Return the (x, y) coordinate for the center point of the cell that contains the specified text.  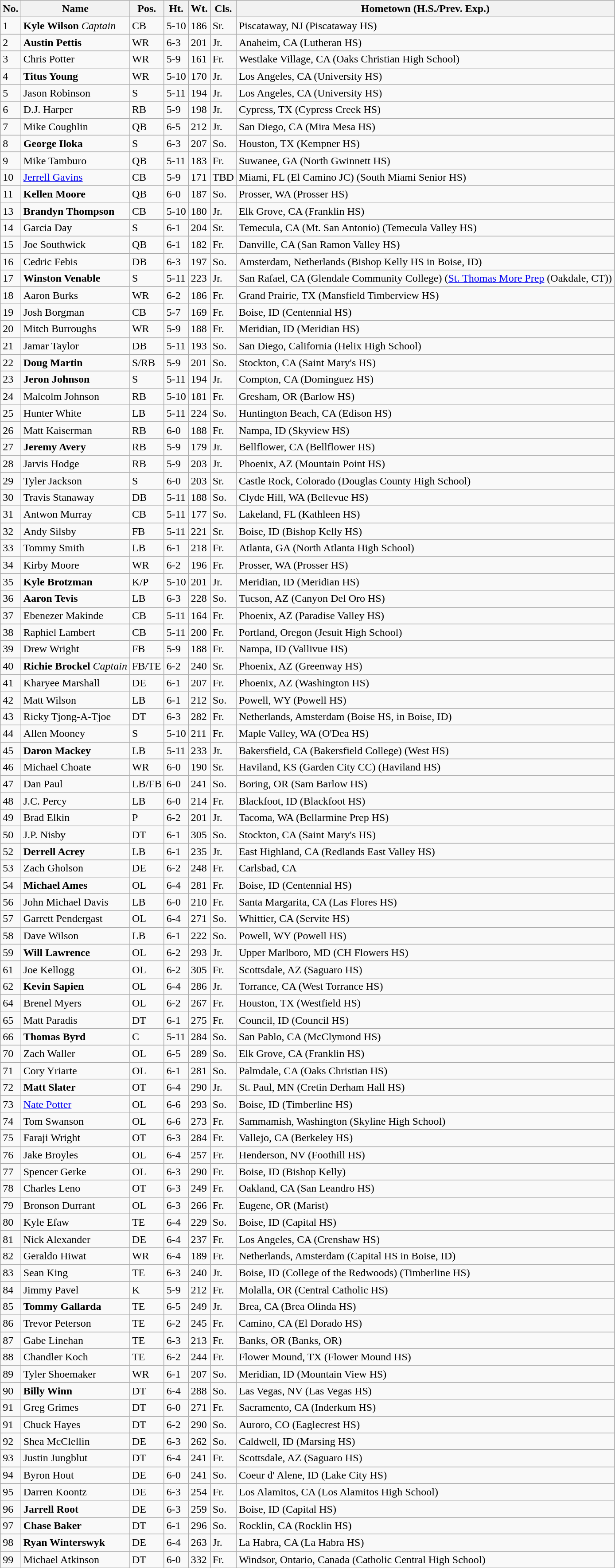
81 (11, 1239)
39 (11, 649)
Geraldo Hiwat (75, 1256)
273 (199, 1121)
Zach Gholson (75, 868)
Malcolm Johnson (75, 396)
Thomas Byrd (75, 1037)
Cory Yriarte (75, 1071)
Lakeland, FL (Kathleen HS) (425, 515)
70 (11, 1054)
20 (11, 329)
82 (11, 1256)
Aaron Tevis (75, 599)
Castle Rock, Colorado (Douglas County High School) (425, 480)
Kevin Sapien (75, 986)
177 (199, 515)
40 (11, 666)
Dan Paul (75, 784)
5 (11, 93)
J.P. Nisby (75, 835)
East Highland, CA (Redlands East Valley HS) (425, 852)
Council, ID (Council HS) (425, 1020)
Ht. (176, 9)
169 (199, 312)
Chris Potter (75, 59)
85 (11, 1307)
Kyle Brotzman (75, 582)
224 (199, 413)
Garcia Day (75, 228)
Drew Wright (75, 649)
38 (11, 632)
Coeur d' Alene, ID (Lake City HS) (425, 1475)
228 (199, 599)
Houston, TX (Westfield HS) (425, 1003)
Netherlands, Amsterdam (Boise HS, in Boise, ID) (425, 716)
Amsterdam, Netherlands (Bishop Kelly HS in Boise, ID) (425, 262)
Kharyee Marshall (75, 683)
San Rafael, CA (Glendale Community College) (St. Thomas More Prep (Oakdale, CT)) (425, 279)
180 (199, 211)
Boise, ID (Bishop Kelly) (425, 1172)
47 (11, 784)
Eugene, OR (Marist) (425, 1205)
Billy Winn (75, 1391)
45 (11, 751)
41 (11, 683)
Matt Slater (75, 1088)
244 (199, 1357)
Daron Mackey (75, 751)
30 (11, 498)
Michael Choate (75, 767)
Hunter White (75, 413)
Joe Kellogg (75, 969)
Camino, CA (El Dorado HS) (425, 1324)
Carlsbad, CA (425, 868)
83 (11, 1273)
Vallejo, CA (Berkeley HS) (425, 1138)
Sammamish, Washington (Skyline High School) (425, 1121)
Winston Venable (75, 279)
213 (199, 1340)
Jimmy Pavel (75, 1290)
Boring, OR (Sam Barlow HS) (425, 784)
S/RB (147, 363)
296 (199, 1525)
34 (11, 565)
75 (11, 1138)
No. (11, 9)
Kyle Wilson Captain (75, 26)
Brandyn Thompson (75, 211)
289 (199, 1054)
Garrett Pendergast (75, 919)
Palmdale, CA (Oaks Christian HS) (425, 1071)
266 (199, 1205)
Phoenix, AZ (Greenway HS) (425, 666)
28 (11, 464)
Blackfoot, ID (Blackfoot HS) (425, 801)
La Habra, CA (La Habra HS) (425, 1542)
Jake Broyles (75, 1155)
263 (199, 1542)
161 (199, 59)
24 (11, 396)
Darren Koontz (75, 1492)
Zach Waller (75, 1054)
52 (11, 852)
Henderson, NV (Foothill HS) (425, 1155)
Spencer Gerke (75, 1172)
9 (11, 160)
Miami, FL (El Camino JC) (South Miami Senior HS) (425, 177)
Maple Valley, WA (O'Dea HS) (425, 733)
Grand Prairie, TX (Mansfield Timberview HS) (425, 295)
99 (11, 1559)
87 (11, 1340)
Pos. (147, 9)
22 (11, 363)
6 (11, 110)
233 (199, 751)
57 (11, 919)
189 (199, 1256)
Upper Marlboro, MD (CH Flowers HS) (425, 952)
Nampa, ID (Skyview HS) (425, 430)
44 (11, 733)
11 (11, 194)
21 (11, 346)
Titus Young (75, 76)
Matt Wilson (75, 700)
Jamar Taylor (75, 346)
Los Alamitos, CA (Los Alamitos High School) (425, 1492)
71 (11, 1071)
214 (199, 801)
Jeron Johnson (75, 379)
Doug Martin (75, 363)
2 (11, 43)
43 (11, 716)
98 (11, 1542)
Ebenezer Makinde (75, 616)
Raphiel Lambert (75, 632)
Michael Ames (75, 885)
Name (75, 9)
Allen Mooney (75, 733)
95 (11, 1492)
K/P (147, 582)
Boise, ID (College of the Redwoods) (Timberline HS) (425, 1273)
Rocklin, CA (Rocklin HS) (425, 1525)
187 (199, 194)
37 (11, 616)
182 (199, 245)
Chase Baker (75, 1525)
Derrell Acrey (75, 852)
Tacoma, WA (Bellarmine Prep HS) (425, 818)
89 (11, 1374)
46 (11, 767)
197 (199, 262)
288 (199, 1391)
Phoenix, AZ (Mountain Point HS) (425, 464)
223 (199, 279)
193 (199, 346)
Mitch Burroughs (75, 329)
72 (11, 1088)
32 (11, 531)
Sacramento, CA (Inderkum HS) (425, 1408)
Michael Atkinson (75, 1559)
Piscataway, NJ (Piscataway HS) (425, 26)
Kyle Efaw (75, 1222)
J.C. Percy (75, 801)
Matt Kaiserman (75, 430)
27 (11, 447)
John Michael Davis (75, 902)
Suwanee, GA (North Gwinnett HS) (425, 160)
1 (11, 26)
7 (11, 127)
Torrance, CA (West Torrance HS) (425, 986)
P (147, 818)
Travis Stanaway (75, 498)
254 (199, 1492)
257 (199, 1155)
16 (11, 262)
Nampa, ID (Vallivue HS) (425, 649)
179 (199, 447)
LB/FB (147, 784)
Las Vegas, NV (Las Vegas HS) (425, 1391)
97 (11, 1525)
Boise, ID (Bishop Kelly HS) (425, 531)
Banks, OR (Banks, OR) (425, 1340)
61 (11, 969)
13 (11, 211)
Bellflower, CA (Bellflower HS) (425, 447)
200 (199, 632)
Chuck Hayes (75, 1425)
Tom Swanson (75, 1121)
Kellen Moore (75, 194)
Antwon Murray (75, 515)
Ryan Winterswyk (75, 1542)
Byron Hout (75, 1475)
St. Paul, MN (Cretin Derham Hall HS) (425, 1088)
3 (11, 59)
Josh Borgman (75, 312)
26 (11, 430)
Huntington Beach, CA (Edison HS) (425, 413)
Los Angeles, CA (Crenshaw HS) (425, 1239)
Phoenix, AZ (Washington HS) (425, 683)
Trevor Peterson (75, 1324)
92 (11, 1441)
15 (11, 245)
Danville, CA (San Ramon Valley HS) (425, 245)
267 (199, 1003)
259 (199, 1509)
50 (11, 835)
58 (11, 936)
Anaheim, CA (Lutheran HS) (425, 43)
23 (11, 379)
Boise, ID (Timberline HS) (425, 1104)
14 (11, 228)
42 (11, 700)
Will Lawrence (75, 952)
Justin Jungblut (75, 1458)
332 (199, 1559)
Gabe Linehan (75, 1340)
10 (11, 177)
183 (199, 160)
San Pablo, CA (McClymond HS) (425, 1037)
Temecula, CA (Mt. San Antonio) (Temecula Valley HS) (425, 228)
218 (199, 548)
164 (199, 616)
62 (11, 986)
74 (11, 1121)
Wt. (199, 9)
K (147, 1290)
275 (199, 1020)
Caldwell, ID (Marsing HS) (425, 1441)
65 (11, 1020)
86 (11, 1324)
93 (11, 1458)
Andy Silsby (75, 531)
88 (11, 1357)
Molalla, OR (Central Catholic HS) (425, 1290)
190 (199, 767)
Bakersfield, CA (Bakersfield College) (West HS) (425, 751)
Aaron Burks (75, 295)
66 (11, 1037)
Oakland, CA (San Leandro HS) (425, 1189)
78 (11, 1189)
Ricky Tjong-A-Tjoe (75, 716)
210 (199, 902)
198 (199, 110)
Phoenix, AZ (Paradise Valley HS) (425, 616)
Atlanta, GA (North Atlanta High School) (425, 548)
Westlake Village, CA (Oaks Christian High School) (425, 59)
181 (199, 396)
Greg Grimes (75, 1408)
Jerrell Gavins (75, 177)
96 (11, 1509)
Dave Wilson (75, 936)
33 (11, 548)
Faraji Wright (75, 1138)
Tommy Gallarda (75, 1307)
Netherlands, Amsterdam (Capital HS in Boise, ID) (425, 1256)
Cls. (223, 9)
237 (199, 1239)
Flower Mound, TX (Flower Mound HS) (425, 1357)
Charles Leno (75, 1189)
245 (199, 1324)
56 (11, 902)
Shea McClellin (75, 1441)
79 (11, 1205)
29 (11, 480)
64 (11, 1003)
36 (11, 599)
Tommy Smith (75, 548)
196 (199, 565)
Cypress, TX (Cypress Creek HS) (425, 110)
Windsor, Ontario, Canada (Catholic Central High School) (425, 1559)
Clyde Hill, WA (Bellevue HS) (425, 498)
Hometown (H.S./Prev. Exp.) (425, 9)
8 (11, 143)
San Diego, CA (Mira Mesa HS) (425, 127)
Brea, CA (Brea Olinda HS) (425, 1307)
84 (11, 1290)
Chandler Koch (75, 1357)
248 (199, 868)
Tyler Shoemaker (75, 1374)
262 (199, 1441)
Bronson Durrant (75, 1205)
Jarrell Root (75, 1509)
Gresham, OR (Barlow HS) (425, 396)
170 (199, 76)
Brad Elkin (75, 818)
Kirby Moore (75, 565)
35 (11, 582)
Mike Tamburo (75, 160)
94 (11, 1475)
TBD (223, 177)
FB/TE (147, 666)
San Diego, California (Helix High School) (425, 346)
19 (11, 312)
Mike Coughlin (75, 127)
Nate Potter (75, 1104)
25 (11, 413)
76 (11, 1155)
Jarvis Hodge (75, 464)
211 (199, 733)
Joe Southwick (75, 245)
Richie Brockel Captain (75, 666)
Auroro, CO (Eaglecrest HS) (425, 1425)
Houston, TX (Kempner HS) (425, 143)
C (147, 1037)
221 (199, 531)
49 (11, 818)
Jeremy Avery (75, 447)
Nick Alexander (75, 1239)
Tucson, AZ (Canyon Del Oro HS) (425, 599)
Haviland, KS (Garden City CC) (Haviland HS) (425, 767)
222 (199, 936)
Cedric Febis (75, 262)
Santa Margarita, CA (Las Flores HS) (425, 902)
D.J. Harper (75, 110)
77 (11, 1172)
282 (199, 716)
5-7 (176, 312)
73 (11, 1104)
18 (11, 295)
Jason Robinson (75, 93)
59 (11, 952)
229 (199, 1222)
Matt Paradis (75, 1020)
48 (11, 801)
17 (11, 279)
204 (199, 228)
90 (11, 1391)
171 (199, 177)
Meridian, ID (Mountain View HS) (425, 1374)
54 (11, 885)
Portland, Oregon (Jesuit High School) (425, 632)
53 (11, 868)
Brenel Myers (75, 1003)
Tyler Jackson (75, 480)
80 (11, 1222)
235 (199, 852)
Austin Pettis (75, 43)
31 (11, 515)
Whittier, CA (Servite HS) (425, 919)
286 (199, 986)
4 (11, 76)
Sean King (75, 1273)
George Iloka (75, 143)
Compton, CA (Dominguez HS) (425, 379)
